Find where the given text appears and provide that cell's center as (x, y) coordinate. 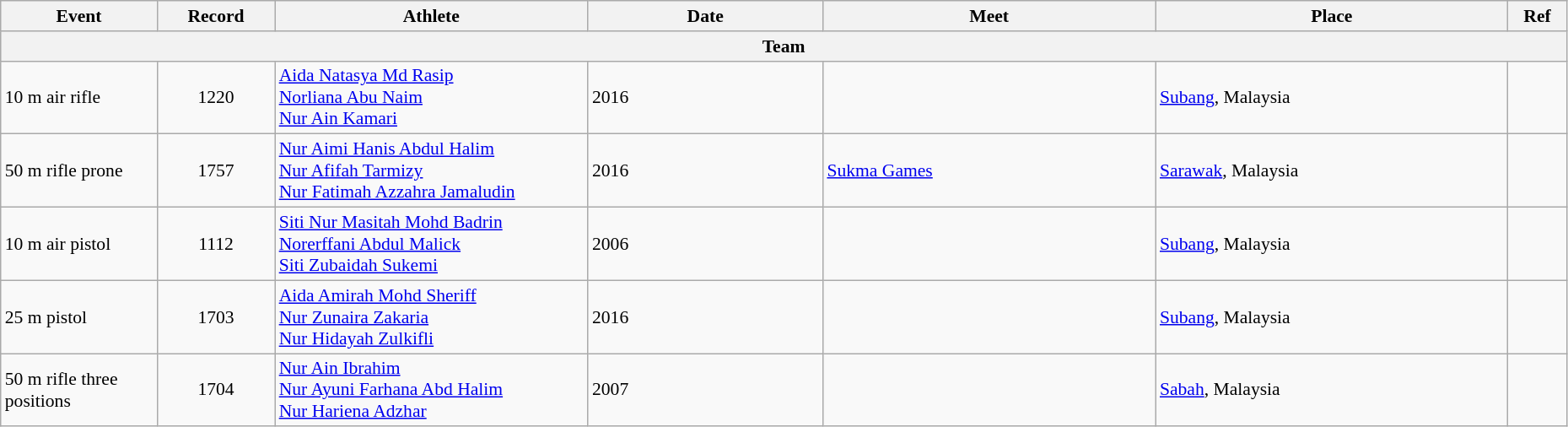
1704 (216, 390)
Sabah, Malaysia (1332, 390)
Record (216, 16)
1757 (216, 170)
Sukma Games (989, 170)
Sarawak, Malaysia (1332, 170)
Meet (989, 16)
Aida Natasya Md RasipNorliana Abu NaimNur Ain Kamari (432, 98)
10 m air pistol (79, 245)
2007 (705, 390)
Nur Aimi Hanis Abdul HalimNur Afifah TarmizyNur Fatimah Azzahra Jamaludin (432, 170)
1703 (216, 317)
Place (1332, 16)
Athlete (432, 16)
1220 (216, 98)
25 m pistol (79, 317)
1112 (216, 245)
2006 (705, 245)
Siti Nur Masitah Mohd BadrinNorerffani Abdul MalickSiti Zubaidah Sukemi (432, 245)
Event (79, 16)
50 m rifle three positions (79, 390)
Ref (1538, 16)
Date (705, 16)
Team (784, 46)
Nur Ain IbrahimNur Ayuni Farhana Abd HalimNur Hariena Adzhar (432, 390)
10 m air rifle (79, 98)
50 m rifle prone (79, 170)
Aida Amirah Mohd SheriffNur Zunaira ZakariaNur Hidayah Zulkifli (432, 317)
